Extract the (x, y) coordinate from the center of the cell holding the provided text.  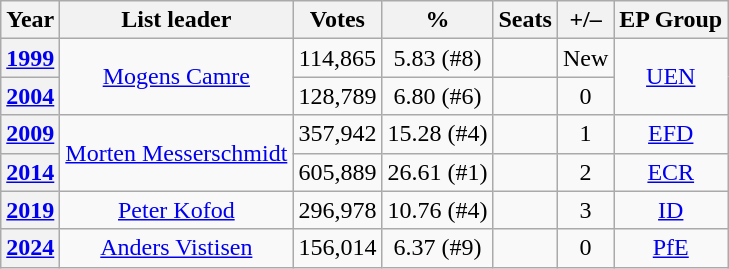
EFD (671, 134)
2024 (30, 248)
6.80 (#6) (438, 96)
10.76 (#4) (438, 210)
3 (585, 210)
Year (30, 20)
List leader (176, 20)
128,789 (338, 96)
5.83 (#8) (438, 58)
296,978 (338, 210)
EP Group (671, 20)
UEN (671, 77)
605,889 (338, 172)
26.61 (#1) (438, 172)
+/– (585, 20)
Anders Vistisen (176, 248)
2014 (30, 172)
2 (585, 172)
6.37 (#9) (438, 248)
2009 (30, 134)
Peter Kofod (176, 210)
New (585, 58)
357,942 (338, 134)
114,865 (338, 58)
1 (585, 134)
ECR (671, 172)
Mogens Camre (176, 77)
% (438, 20)
15.28 (#4) (438, 134)
156,014 (338, 248)
1999 (30, 58)
Seats (525, 20)
2019 (30, 210)
Votes (338, 20)
2004 (30, 96)
ID (671, 210)
Morten Messerschmidt (176, 153)
PfE (671, 248)
